From the cell containing the given text, extract its center point as (x, y) coordinate. 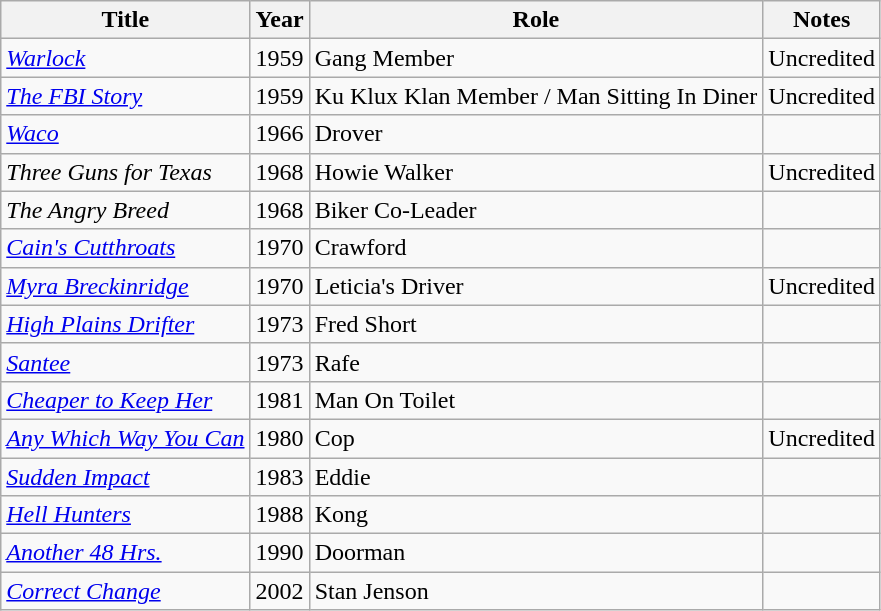
Howie Walker (536, 172)
Man On Toilet (536, 400)
Title (126, 20)
Cain's Cutthroats (126, 248)
The Angry Breed (126, 210)
Santee (126, 362)
Eddie (536, 477)
Year (280, 20)
Crawford (536, 248)
1981 (280, 400)
Three Guns for Texas (126, 172)
1983 (280, 477)
Stan Jenson (536, 591)
1980 (280, 438)
Hell Hunters (126, 515)
Fred Short (536, 324)
Any Which Way You Can (126, 438)
2002 (280, 591)
1988 (280, 515)
Waco (126, 134)
1966 (280, 134)
Biker Co-Leader (536, 210)
High Plains Drifter (126, 324)
Ku Klux Klan Member / Man Sitting In Diner (536, 96)
Sudden Impact (126, 477)
Correct Change (126, 591)
Drover (536, 134)
Kong (536, 515)
Notes (822, 20)
Role (536, 20)
Cheaper to Keep Her (126, 400)
Doorman (536, 553)
Cop (536, 438)
Rafe (536, 362)
Leticia's Driver (536, 286)
The FBI Story (126, 96)
Gang Member (536, 58)
1990 (280, 553)
Another 48 Hrs. (126, 553)
Myra Breckinridge (126, 286)
Warlock (126, 58)
